Capture the cell that displays the provided text and extract its (x, y) central coordinate. 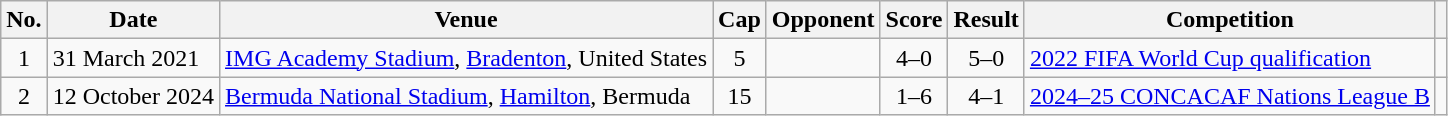
5 (740, 58)
2 (24, 96)
Score (914, 20)
1–6 (914, 96)
Cap (740, 20)
5–0 (986, 58)
No. (24, 20)
1 (24, 58)
15 (740, 96)
12 October 2024 (133, 96)
Date (133, 20)
Opponent (823, 20)
Result (986, 20)
IMG Academy Stadium, Bradenton, United States (466, 58)
2024–25 CONCACAF Nations League B (1230, 96)
Competition (1230, 20)
31 March 2021 (133, 58)
4–0 (914, 58)
4–1 (986, 96)
2022 FIFA World Cup qualification (1230, 58)
Bermuda National Stadium, Hamilton, Bermuda (466, 96)
Venue (466, 20)
